Return the [X, Y] coordinate for the center point of the cell that contains the specified text.  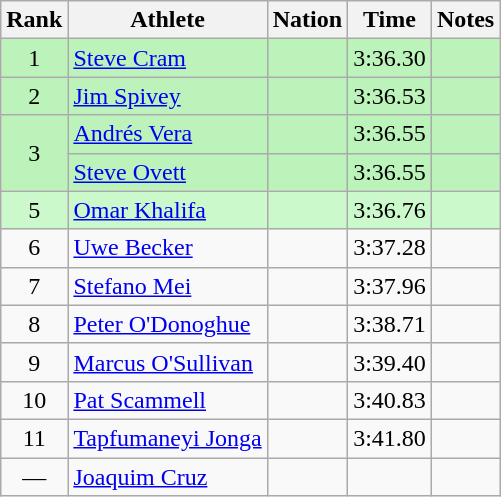
7 [34, 286]
3 [34, 153]
3:36.53 [390, 96]
Pat Scammell [168, 400]
Rank [34, 20]
3:38.71 [390, 324]
Tapfumaneyi Jonga [168, 438]
Andrés Vera [168, 134]
Marcus O'Sullivan [168, 362]
Joaquim Cruz [168, 477]
2 [34, 96]
1 [34, 58]
Time [390, 20]
9 [34, 362]
3:39.40 [390, 362]
8 [34, 324]
3:36.30 [390, 58]
3:41.80 [390, 438]
11 [34, 438]
Athlete [168, 20]
Steve Cram [168, 58]
Uwe Becker [168, 248]
Nation [307, 20]
6 [34, 248]
Omar Khalifa [168, 210]
Notes [465, 20]
3:40.83 [390, 400]
— [34, 477]
3:37.96 [390, 286]
3:36.76 [390, 210]
3:37.28 [390, 248]
Steve Ovett [168, 172]
Stefano Mei [168, 286]
Jim Spivey [168, 96]
5 [34, 210]
10 [34, 400]
Peter O'Donoghue [168, 324]
